Scan for the cell matching the given text and deliver its (X, Y) coordinate at center. 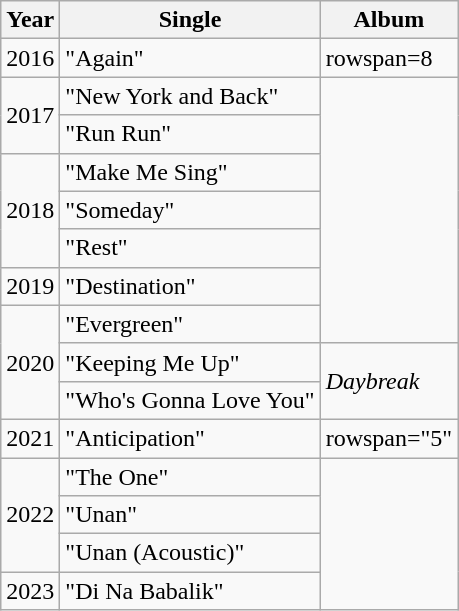
"Destination" (190, 286)
"Rest" (190, 248)
"Someday" (190, 210)
"Run Run" (190, 134)
"Keeping Me Up" (190, 362)
2023 (30, 591)
2017 (30, 115)
2016 (30, 58)
"Again" (190, 58)
2018 (30, 210)
Album (389, 20)
"Anticipation" (190, 438)
Single (190, 20)
"The One" (190, 477)
"Who's Gonna Love You" (190, 400)
rowspan="5" (389, 438)
2022 (30, 515)
"Evergreen" (190, 324)
2020 (30, 362)
"Unan" (190, 515)
"Di Na Babalik" (190, 591)
2019 (30, 286)
"New York and Back" (190, 96)
"Unan (Acoustic)" (190, 553)
"Make Me Sing" (190, 172)
Daybreak (389, 381)
2021 (30, 438)
rowspan=8 (389, 58)
Year (30, 20)
